Return the [x, y] coordinate for the center point of the cell that contains the specified text.  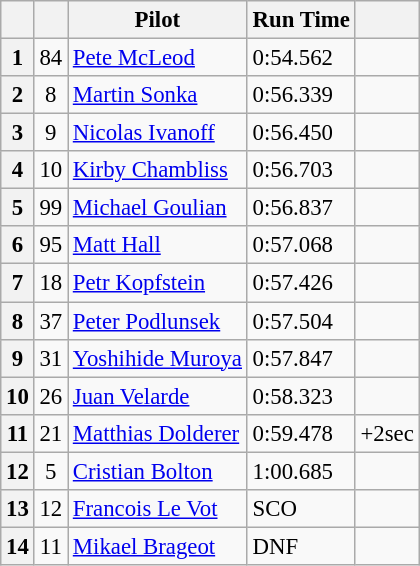
Nicolas Ivanoff [158, 133]
Juan Velarde [158, 396]
Pilot [158, 20]
0:57.426 [301, 283]
Petr Kopfstein [158, 283]
14 [18, 546]
18 [50, 283]
4 [18, 170]
0:56.837 [301, 208]
6 [18, 245]
0:56.450 [301, 133]
26 [50, 396]
Michael Goulian [158, 208]
2 [18, 95]
1:00.685 [301, 471]
Matt Hall [158, 245]
95 [50, 245]
0:57.504 [301, 321]
0:59.478 [301, 433]
0:54.562 [301, 58]
1 [18, 58]
3 [18, 133]
Francois Le Vot [158, 509]
Run Time [301, 20]
Cristian Bolton [158, 471]
21 [50, 433]
Mikael Brageot [158, 546]
13 [18, 509]
0:56.703 [301, 170]
0:58.323 [301, 396]
7 [18, 283]
0:57.068 [301, 245]
+2sec [387, 433]
SCO [301, 509]
Matthias Dolderer [158, 433]
Peter Podlunsek [158, 321]
Kirby Chambliss [158, 170]
84 [50, 58]
31 [50, 358]
0:56.339 [301, 95]
37 [50, 321]
Yoshihide Muroya [158, 358]
Pete McLeod [158, 58]
0:57.847 [301, 358]
99 [50, 208]
Martin Sonka [158, 95]
DNF [301, 546]
